Capture the cell that displays the provided text and extract its [x, y] central coordinate. 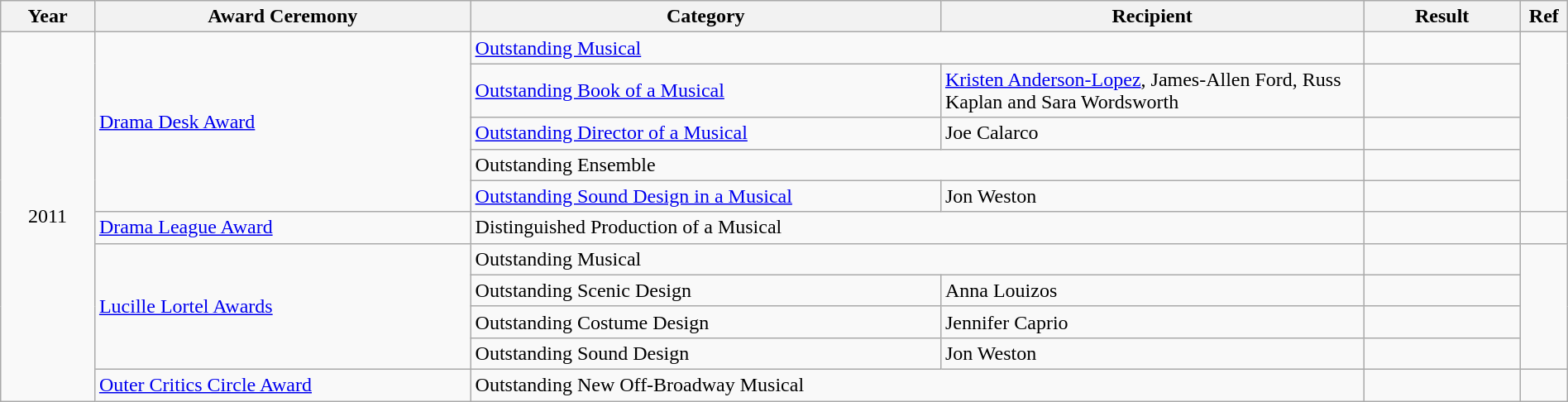
Ref [1543, 17]
Outstanding Book of a Musical [705, 91]
Outstanding New Off-Broadway Musical [917, 385]
Outstanding Sound Design [705, 353]
Award Ceremony [283, 17]
Joe Calarco [1152, 133]
Outstanding Director of a Musical [705, 133]
Drama League Award [283, 227]
Lucille Lortel Awards [283, 306]
Distinguished Production of a Musical [917, 227]
Year [48, 17]
Result [1442, 17]
Outstanding Scenic Design [705, 290]
Outstanding Ensemble [917, 165]
Drama Desk Award [283, 122]
Kristen Anderson-Lopez, James-Allen Ford, Russ Kaplan and Sara Wordsworth [1152, 91]
Outer Critics Circle Award [283, 385]
Outstanding Costume Design [705, 322]
2011 [48, 217]
Anna Louizos [1152, 290]
Outstanding Sound Design in a Musical [705, 196]
Category [705, 17]
Jennifer Caprio [1152, 322]
Recipient [1152, 17]
